For the text-containing cell, return its midpoint in (X, Y) coordinate format. 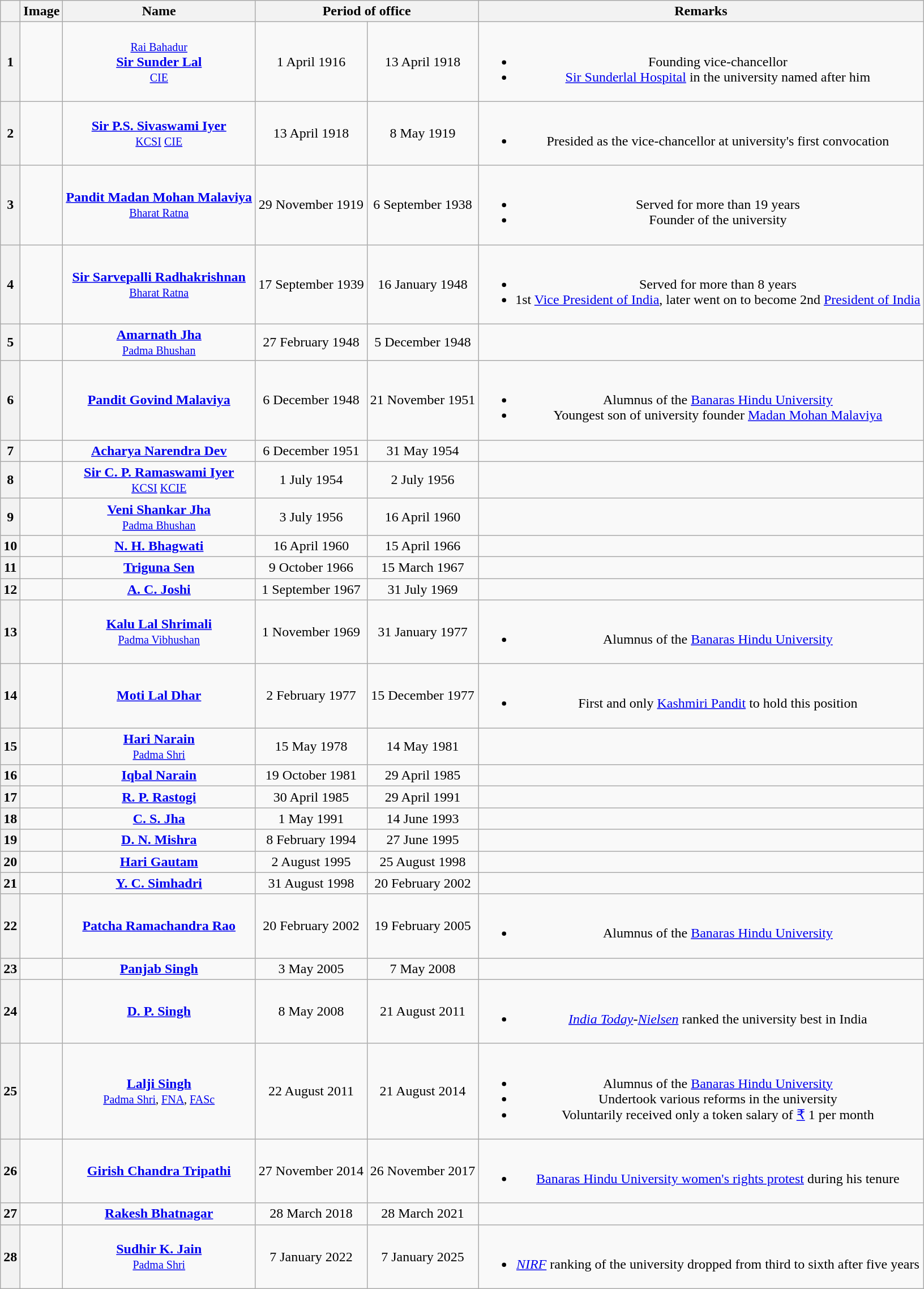
Rai BahadurSir Sunder LalCIE (159, 62)
Founding vice-chancellorSir Sunderlal Hospital in the university named after him (701, 62)
11 (10, 567)
8 February 1994 (311, 840)
15 December 1977 (422, 696)
31 May 1954 (422, 451)
C. S. Jha (159, 819)
2 February 1977 (311, 696)
29 November 1919 (311, 205)
21 August 2011 (422, 1011)
25 August 1998 (422, 862)
8 May 2008 (311, 1011)
A. C. Joshi (159, 589)
Sir P.S. Sivaswami IyerKCSI CIE (159, 134)
1 July 1954 (311, 480)
10 (10, 546)
Triguna Sen (159, 567)
15 May 1978 (311, 746)
9 (10, 516)
Amarnath JhaPadma Bhushan (159, 342)
5 (10, 342)
2 August 1995 (311, 862)
3 May 2005 (311, 969)
7 (10, 451)
26 (10, 1171)
Presided as the vice-chancellor at university's first convocation (701, 134)
19 (10, 840)
3 July 1956 (311, 516)
19 October 1981 (311, 776)
19 February 2005 (422, 926)
D. N. Mishra (159, 840)
17 (10, 797)
NIRF ranking of the university dropped from third to sixth after five years (701, 1257)
22 (10, 926)
1 May 1991 (311, 819)
27 June 1995 (422, 840)
Period of office (367, 11)
Pandit Govind Malaviya (159, 400)
Hari Gautam (159, 862)
Served for more than 19 yearsFounder of the university (701, 205)
Hari NarainPadma Shri (159, 746)
25 (10, 1091)
28 March 2018 (311, 1214)
2 (10, 134)
Pandit Madan Mohan MalaviyaBharat Ratna (159, 205)
Veni Shankar JhaPadma Bhushan (159, 516)
N. H. Bhagwati (159, 546)
Iqbal Narain (159, 776)
21 November 1951 (422, 400)
First and only Kashmiri Pandit to hold this position (701, 696)
Panjab Singh (159, 969)
7 January 2022 (311, 1257)
India Today-Nielsen ranked the university best in India (701, 1011)
2 July 1956 (422, 480)
16 January 1948 (422, 284)
Alumnus of the Banaras Hindu UniversityUndertook various reforms in the universityVoluntarily received only a token salary of ₹ 1 per month (701, 1091)
4 (10, 284)
6 September 1938 (422, 205)
15 March 1967 (422, 567)
Remarks (701, 11)
16 (10, 776)
Sir C. P. Ramaswami IyerKCSI KCIE (159, 480)
15 April 1966 (422, 546)
14 (10, 696)
15 (10, 746)
6 December 1948 (311, 400)
20 (10, 862)
9 October 1966 (311, 567)
Alumnus of the Banaras Hindu UniversityYoungest son of university founder Madan Mohan Malaviya (701, 400)
28 (10, 1257)
14 May 1981 (422, 746)
22 August 2011 (311, 1091)
1 (10, 62)
27 (10, 1214)
14 June 1993 (422, 819)
Rakesh Bhatnagar (159, 1214)
29 April 1991 (422, 797)
Moti Lal Dhar (159, 696)
Served for more than 8 years1st Vice President of India, later went on to become 2nd President of India (701, 284)
1 September 1967 (311, 589)
Name (159, 11)
D. P. Singh (159, 1011)
R. P. Rastogi (159, 797)
5 December 1948 (422, 342)
Kalu Lal ShrimaliPadma Vibhushan (159, 632)
24 (10, 1011)
27 November 2014 (311, 1171)
21 (10, 883)
1 November 1969 (311, 632)
23 (10, 969)
Sudhir K. JainPadma Shri (159, 1257)
1 April 1916 (311, 62)
Sir Sarvepalli RadhakrishnanBharat Ratna (159, 284)
21 August 2014 (422, 1091)
29 April 1985 (422, 776)
31 August 1998 (311, 883)
27 February 1948 (311, 342)
6 (10, 400)
31 January 1977 (422, 632)
7 May 2008 (422, 969)
3 (10, 205)
31 July 1969 (422, 589)
Y. C. Simhadri (159, 883)
Banaras Hindu University women's rights protest during his tenure (701, 1171)
8 May 1919 (422, 134)
26 November 2017 (422, 1171)
7 January 2025 (422, 1257)
Patcha Ramachandra Rao (159, 926)
28 March 2021 (422, 1214)
18 (10, 819)
6 December 1951 (311, 451)
8 (10, 480)
17 September 1939 (311, 284)
Lalji SinghPadma Shri, FNA, FASc (159, 1091)
Girish Chandra Tripathi (159, 1171)
Image (42, 11)
Acharya Narendra Dev (159, 451)
12 (10, 589)
13 (10, 632)
30 April 1985 (311, 797)
